Return [x, y] of the center of cell containing provided text 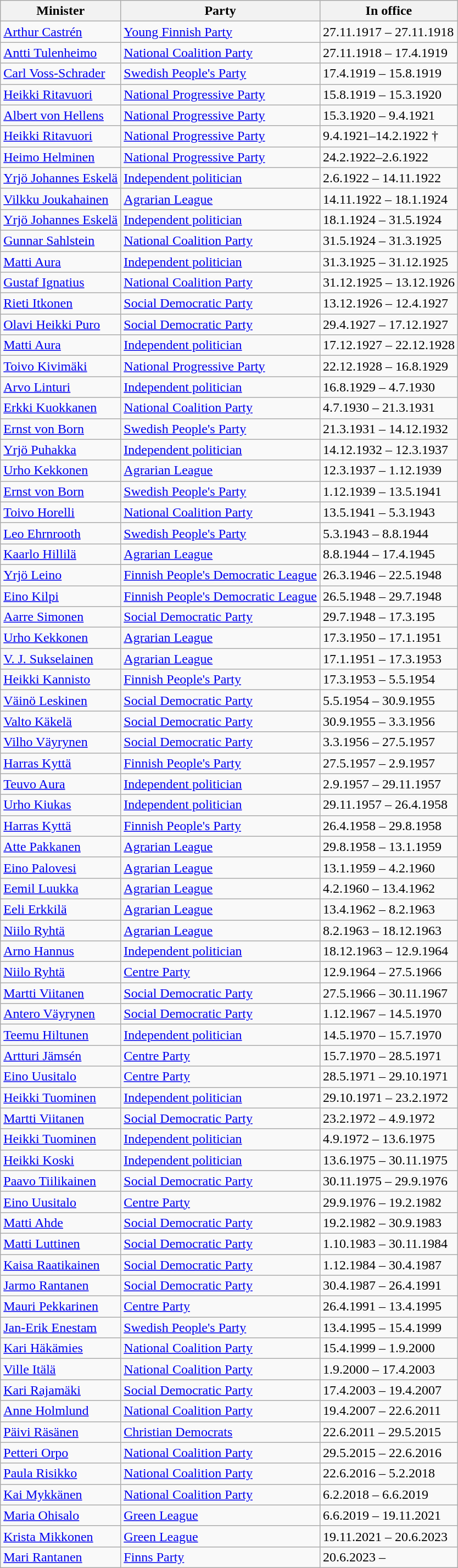
5.3.1943 – 8.8.1944 [389, 533]
29.10.1971 – 23.2.1972 [389, 1097]
Päivi Räsänen [60, 1432]
17.4.2003 – 19.4.2007 [389, 1390]
29.9.1976 – 19.2.1982 [389, 1202]
29.5.2015 – 22.6.2016 [389, 1453]
27.5.1966 – 30.11.1967 [389, 993]
Anne Holmlund [60, 1411]
9.4.1921–14.2.1922 † [389, 136]
1.12.1984 – 30.4.1987 [389, 1264]
In office [389, 11]
6.6.2019 – 19.11.2021 [389, 1515]
Yrjö Leino [60, 575]
Carl Voss-Schrader [60, 74]
13.6.1975 – 30.11.1975 [389, 1160]
Mari Rantanen [60, 1557]
Artturi Jämsén [60, 1056]
Urho Kiukas [60, 805]
Aarre Simonen [60, 617]
13.1.1959 – 4.2.1960 [389, 867]
29.4.1927 – 17.12.1927 [389, 324]
27.11.1917 – 27.11.1918 [389, 32]
Party [221, 11]
31.12.1925 – 13.12.1926 [389, 283]
Kaarlo Hillilä [60, 554]
Olavi Heikki Puro [60, 324]
31.5.1924 – 31.3.1925 [389, 240]
26.4.1991 – 13.4.1995 [389, 1307]
Eeli Erkkilä [60, 909]
13.5.1941 – 5.3.1943 [389, 512]
22.6.2016 – 5.2.2018 [389, 1474]
12.3.1937 – 1.12.1939 [389, 471]
Young Finnish Party [221, 32]
Arthur Castrén [60, 32]
Kaisa Raatikainen [60, 1264]
19.11.2021 – 20.6.2023 [389, 1536]
Yrjö Puhakka [60, 450]
Leo Ehrnrooth [60, 533]
Antti Tulenheimo [60, 53]
8.2.1963 – 18.12.1963 [389, 931]
29.8.1958 – 13.1.1959 [389, 847]
30.9.1955 – 3.3.1956 [389, 721]
15.7.1970 – 28.5.1971 [389, 1056]
13.12.1926 – 12.4.1927 [389, 304]
16.8.1929 – 4.7.1930 [389, 387]
18.12.1963 – 12.9.1964 [389, 951]
Erkki Kuokkanen [60, 408]
4.2.1960 – 13.4.1962 [389, 888]
13.4.1962 – 8.2.1963 [389, 909]
Kari Häkämies [60, 1348]
V. J. Sukselainen [60, 659]
30.11.1975 – 29.9.1976 [389, 1181]
19.4.2007 – 22.6.2011 [389, 1411]
Heikki Koski [60, 1160]
Gustaf Ignatius [60, 283]
26.5.1948 – 29.7.1948 [389, 596]
Vilho Väyrynen [60, 742]
Eemil Luukka [60, 888]
31.3.1925 – 31.12.1925 [389, 262]
Gunnar Sahlstein [60, 240]
Antero Väyrynen [60, 1014]
23.2.1972 – 4.9.1972 [389, 1118]
1.12.1939 – 13.5.1941 [389, 491]
Valto Käkelä [60, 721]
26.4.1958 – 29.8.1958 [389, 826]
20.6.2023 – [389, 1557]
Jan-Erik Enestam [60, 1328]
15.3.1920 – 9.4.1921 [389, 115]
Heikki Kannisto [60, 680]
14.11.1922 – 18.1.1924 [389, 199]
5.5.1954 – 30.9.1955 [389, 701]
19.2.1982 – 30.9.1983 [389, 1223]
12.9.1964 – 27.5.1966 [389, 972]
1.12.1967 – 14.5.1970 [389, 1014]
28.5.1971 – 29.10.1971 [389, 1077]
17.4.1919 – 15.8.1919 [389, 74]
22.12.1928 – 16.8.1929 [389, 366]
22.6.2011 – 29.5.2015 [389, 1432]
Arvo Linturi [60, 387]
Matti Luttinen [60, 1244]
27.5.1957 – 2.9.1957 [389, 763]
Matti Ahde [60, 1223]
2.6.1922 – 14.11.1922 [389, 178]
4.9.1972 – 13.6.1975 [389, 1139]
Väinö Leskinen [60, 701]
Mauri Pekkarinen [60, 1307]
3.3.1956 – 27.5.1957 [389, 742]
4.7.1930 – 21.3.1931 [389, 408]
17.1.1951 – 17.3.1953 [389, 659]
Atte Pakkanen [60, 847]
Ville Itälä [60, 1369]
Toivo Horelli [60, 512]
Albert von Hellens [60, 115]
29.11.1957 – 26.4.1958 [389, 805]
Krista Mikkonen [60, 1536]
1.10.1983 – 30.11.1984 [389, 1244]
2.9.1957 – 29.11.1957 [389, 784]
Paavo Tiilikainen [60, 1181]
15.8.1919 – 15.3.1920 [389, 94]
Toivo Kivimäki [60, 366]
27.11.1918 – 17.4.1919 [389, 53]
Vilkku Joukahainen [60, 199]
Kari Rajamäki [60, 1390]
Minister [60, 11]
Eino Palovesi [60, 867]
15.4.1999 – 1.9.2000 [389, 1348]
Teemu Hiltunen [60, 1035]
Paula Risikko [60, 1474]
30.4.1987 – 26.4.1991 [389, 1286]
Eino Kilpi [60, 596]
17.3.1953 – 5.5.1954 [389, 680]
24.2.1922–2.6.1922 [389, 157]
17.3.1950 – 17.1.1951 [389, 638]
Heimo Helminen [60, 157]
8.8.1944 – 17.4.1945 [389, 554]
18.1.1924 – 31.5.1924 [389, 220]
Arno Hannus [60, 951]
17.12.1927 – 22.12.1928 [389, 345]
Petteri Orpo [60, 1453]
Finns Party [221, 1557]
14.12.1932 – 12.3.1937 [389, 450]
26.3.1946 – 22.5.1948 [389, 575]
6.2.2018 – 6.6.2019 [389, 1494]
14.5.1970 – 15.7.1970 [389, 1035]
Christian Democrats [221, 1432]
13.4.1995 – 15.4.1999 [389, 1328]
1.9.2000 – 17.4.2003 [389, 1369]
Maria Ohisalo [60, 1515]
Teuvo Aura [60, 784]
29.7.1948 – 17.3.195 [389, 617]
Jarmo Rantanen [60, 1286]
Kai Mykkänen [60, 1494]
Rieti Itkonen [60, 304]
21.3.1931 – 14.12.1932 [389, 429]
